Output the [X, Y] coordinate of the center of the cell containing the given text.  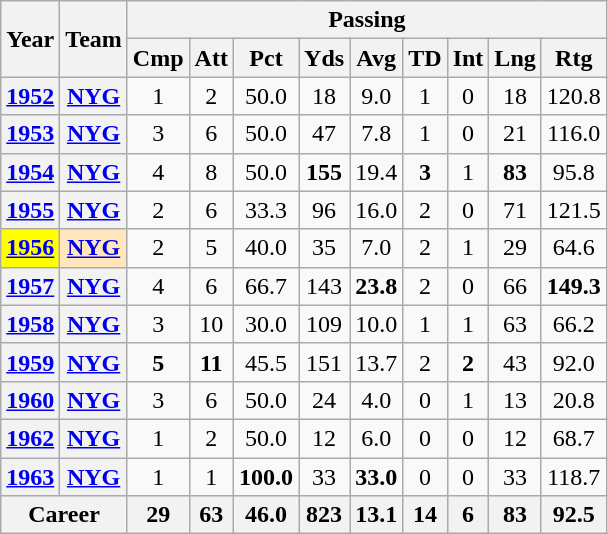
7.8 [376, 134]
Career [64, 515]
149.3 [574, 286]
10 [211, 324]
16.0 [376, 210]
11 [211, 362]
14 [425, 515]
118.7 [574, 477]
100.0 [266, 477]
24 [324, 400]
Rtg [574, 58]
1958 [30, 324]
1952 [30, 96]
6.0 [376, 438]
1959 [30, 362]
Cmp [158, 58]
45.5 [266, 362]
155 [324, 172]
Team [94, 39]
1953 [30, 134]
Att [211, 58]
TD [425, 58]
71 [515, 210]
20.8 [574, 400]
1962 [30, 438]
92.5 [574, 515]
96 [324, 210]
46.0 [266, 515]
13.7 [376, 362]
Pct [266, 58]
13.1 [376, 515]
116.0 [574, 134]
35 [324, 248]
121.5 [574, 210]
143 [324, 286]
66.2 [574, 324]
1956 [30, 248]
7.0 [376, 248]
Avg [376, 58]
823 [324, 515]
1954 [30, 172]
120.8 [574, 96]
1960 [30, 400]
66.7 [266, 286]
9.0 [376, 96]
Year [30, 39]
10.0 [376, 324]
66 [515, 286]
1955 [30, 210]
33.0 [376, 477]
19.4 [376, 172]
40.0 [266, 248]
23.8 [376, 286]
1957 [30, 286]
Yds [324, 58]
21 [515, 134]
13 [515, 400]
151 [324, 362]
8 [211, 172]
47 [324, 134]
Int [468, 58]
68.7 [574, 438]
Lng [515, 58]
Passing [366, 20]
33.3 [266, 210]
95.8 [574, 172]
4.0 [376, 400]
64.6 [574, 248]
1963 [30, 477]
92.0 [574, 362]
43 [515, 362]
109 [324, 324]
30.0 [266, 324]
